Detect which cell encompasses the target text, then output its [x, y] center coordinate. 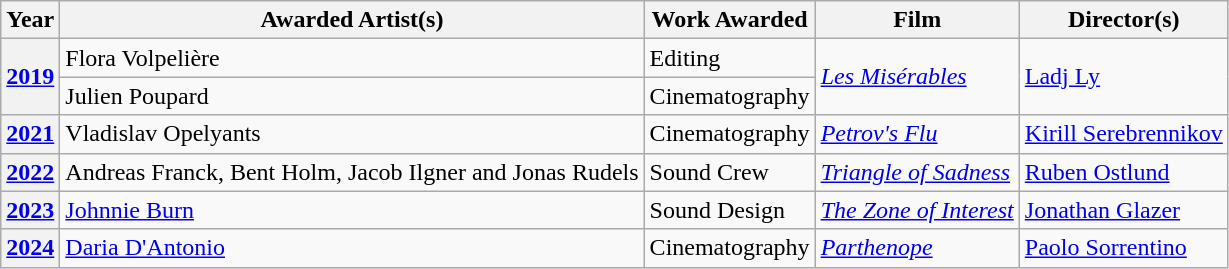
Triangle of Sadness [917, 172]
Awarded Artist(s) [352, 20]
Flora Volpelière [352, 58]
Director(s) [1124, 20]
Johnnie Burn [352, 210]
Julien Poupard [352, 96]
Ladj Ly [1124, 77]
Daria D'Antonio [352, 248]
Andreas Franck, Bent Holm, Jacob Ilgner and Jonas Rudels [352, 172]
Year [30, 20]
Paolo Sorrentino [1124, 248]
Sound Design [730, 210]
Petrov's Flu [917, 134]
Editing [730, 58]
Vladislav Opelyants [352, 134]
2023 [30, 210]
Les Misérables [917, 77]
2022 [30, 172]
Work Awarded [730, 20]
Kirill Serebrennikov [1124, 134]
The Zone of Interest [917, 210]
Film [917, 20]
Ruben Ostlund [1124, 172]
Sound Crew [730, 172]
Parthenope [917, 248]
2019 [30, 77]
2021 [30, 134]
2024 [30, 248]
Jonathan Glazer [1124, 210]
